Detect which cell encompasses the target text, then output its (x, y) center coordinate. 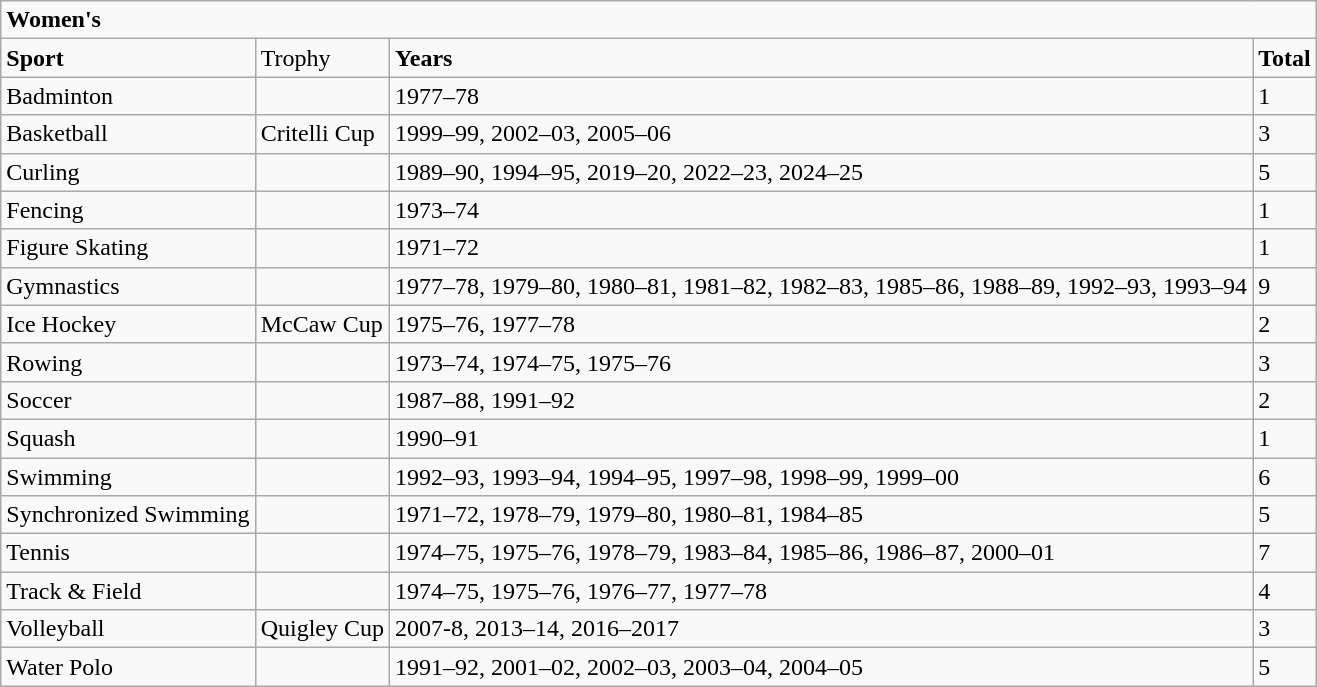
Ice Hockey (128, 324)
4 (1285, 591)
Figure Skating (128, 248)
1971–72, 1978–79, 1979–80, 1980–81, 1984–85 (822, 515)
Squash (128, 438)
Swimming (128, 477)
1989–90, 1994–95, 2019–20, 2022–23, 2024–25 (822, 172)
Critelli Cup (322, 134)
7 (1285, 553)
2007-8, 2013–14, 2016–2017 (822, 629)
1990–91 (822, 438)
Quigley Cup (322, 629)
McCaw Cup (322, 324)
Women's (658, 20)
Trophy (322, 58)
Badminton (128, 96)
Water Polo (128, 667)
Total (1285, 58)
1975–76, 1977–78 (822, 324)
1971–72 (822, 248)
1977–78 (822, 96)
Years (822, 58)
1974–75, 1975–76, 1976–77, 1977–78 (822, 591)
6 (1285, 477)
1974–75, 1975–76, 1978–79, 1983–84, 1985–86, 1986–87, 2000–01 (822, 553)
1977–78, 1979–80, 1980–81, 1981–82, 1982–83, 1985–86, 1988–89, 1992–93, 1993–94 (822, 286)
Tennis (128, 553)
Curling (128, 172)
Gymnastics (128, 286)
1973–74 (822, 210)
Basketball (128, 134)
Volleyball (128, 629)
Soccer (128, 400)
1992–93, 1993–94, 1994–95, 1997–98, 1998–99, 1999–00 (822, 477)
9 (1285, 286)
Synchronized Swimming (128, 515)
Fencing (128, 210)
Rowing (128, 362)
1999–99, 2002–03, 2005–06 (822, 134)
1973–74, 1974–75, 1975–76 (822, 362)
Track & Field (128, 591)
Sport (128, 58)
1987–88, 1991–92 (822, 400)
1991–92, 2001–02, 2002–03, 2003–04, 2004–05 (822, 667)
